For the text-containing cell, return its midpoint in [X, Y] coordinate format. 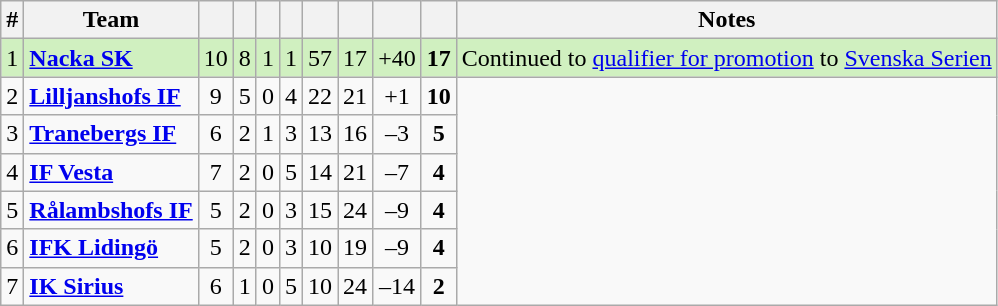
# [12, 20]
Notes [726, 20]
IFK Lidingö [111, 248]
Tranebergs IF [111, 134]
8 [244, 58]
+1 [398, 96]
19 [356, 248]
Lilljanshofs IF [111, 96]
9 [216, 96]
13 [320, 134]
Rålambshofs IF [111, 210]
57 [320, 58]
–14 [398, 286]
15 [320, 210]
IK Sirius [111, 286]
Team [111, 20]
Continued to qualifier for promotion to Svenska Serien [726, 58]
16 [356, 134]
IF Vesta [111, 172]
22 [320, 96]
+40 [398, 58]
Nacka SK [111, 58]
14 [320, 172]
–7 [398, 172]
–3 [398, 134]
